For the text-containing cell, return its midpoint in (X, Y) coordinate format. 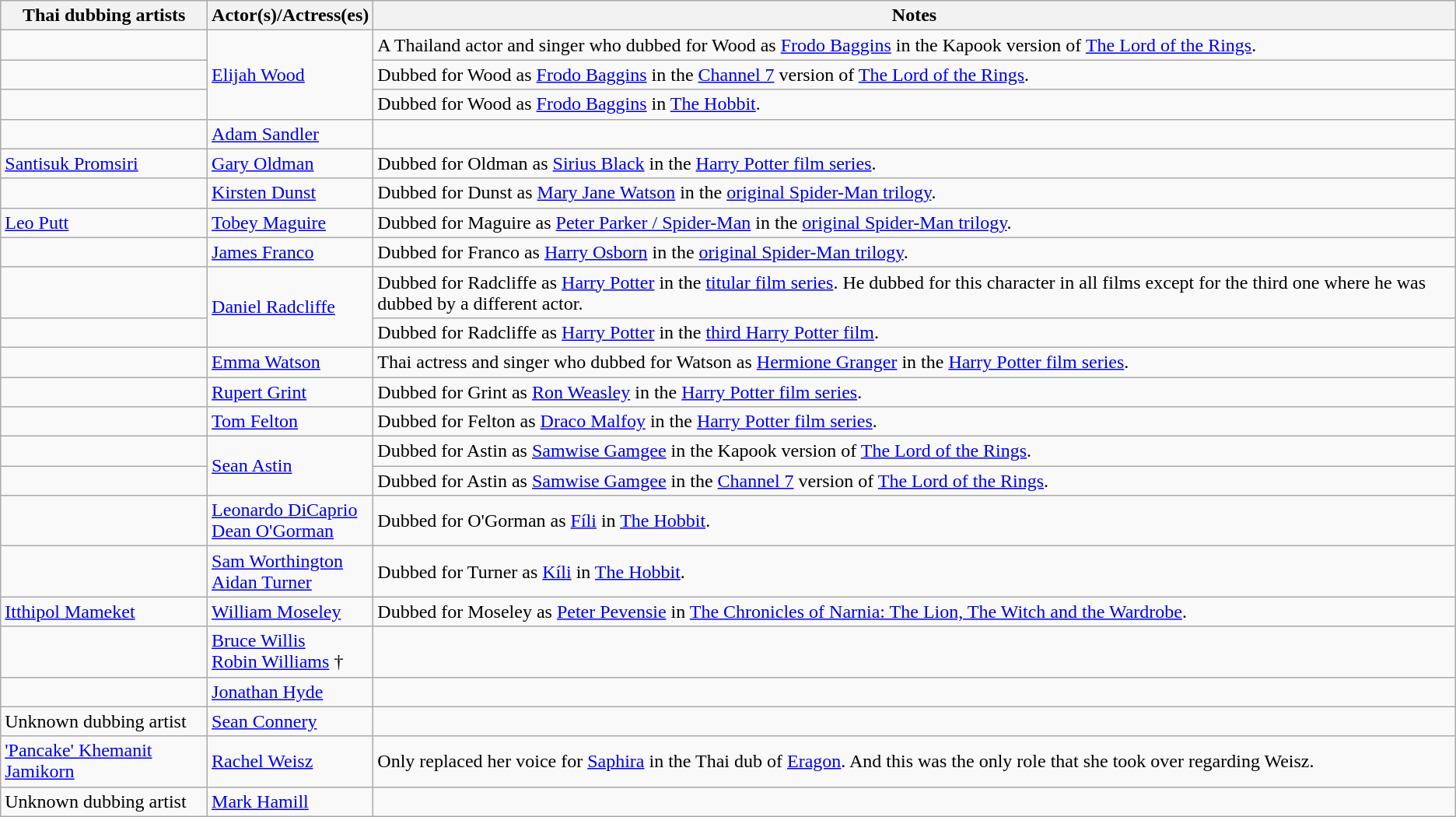
Dubbed for Wood as Frodo Baggins in the Channel 7 version of The Lord of the Rings. (915, 75)
Rupert Grint (291, 391)
Gary Oldman (291, 163)
Bruce WillisRobin Williams † (291, 652)
Dubbed for Franco as Harry Osborn in the original Spider-Man trilogy. (915, 252)
Sean Astin (291, 466)
Emma Watson (291, 362)
Dubbed for O'Gorman as Fíli in The Hobbit. (915, 521)
Mark Hamill (291, 801)
Only replaced her voice for Saphira in the Thai dub of Eragon. And this was the only role that she took over regarding Weisz. (915, 761)
James Franco (291, 252)
Dubbed for Felton as Draco Malfoy in the Harry Potter film series. (915, 422)
A Thailand actor and singer who dubbed for Wood as Frodo Baggins in the Kapook version of The Lord of the Rings. (915, 45)
Dubbed for Turner as Kíli in The Hobbit. (915, 571)
Sean Connery (291, 721)
Santisuk Promsiri (104, 163)
William Moseley (291, 612)
Dubbed for Moseley as Peter Pevensie in The Chronicles of Narnia: The Lion, The Witch and the Wardrobe. (915, 612)
Dubbed for Oldman as Sirius Black in the Harry Potter film series. (915, 163)
Dubbed for Astin as Samwise Gamgee in the Kapook version of The Lord of the Rings. (915, 451)
Jonathan Hyde (291, 692)
Dubbed for Wood as Frodo Baggins in The Hobbit. (915, 104)
Elijah Wood (291, 75)
Daniel Radcliffe (291, 307)
Dubbed for Astin as Samwise Gamgee in the Channel 7 version of The Lord of the Rings. (915, 481)
Thai actress and singer who dubbed for Watson as Hermione Granger in the Harry Potter film series. (915, 362)
Rachel Weisz (291, 761)
Dubbed for Grint as Ron Weasley in the Harry Potter film series. (915, 391)
Dubbed for Radcliffe as Harry Potter in the third Harry Potter film. (915, 332)
Dubbed for Dunst as Mary Jane Watson in the original Spider-Man trilogy. (915, 193)
Actor(s)/Actress(es) (291, 16)
Sam WorthingtonAidan Turner (291, 571)
Tom Felton (291, 422)
Notes (915, 16)
Tobey Maguire (291, 223)
Dubbed for Maguire as Peter Parker / Spider-Man in the original Spider-Man trilogy. (915, 223)
Kirsten Dunst (291, 193)
Thai dubbing artists (104, 16)
'Pancake' Khemanit Jamikorn (104, 761)
Leonardo DiCaprioDean O'Gorman (291, 521)
Leo Putt (104, 223)
Itthipol Mameket (104, 612)
Adam Sandler (291, 134)
